Output the (X, Y) coordinate of the center of the cell containing the given text.  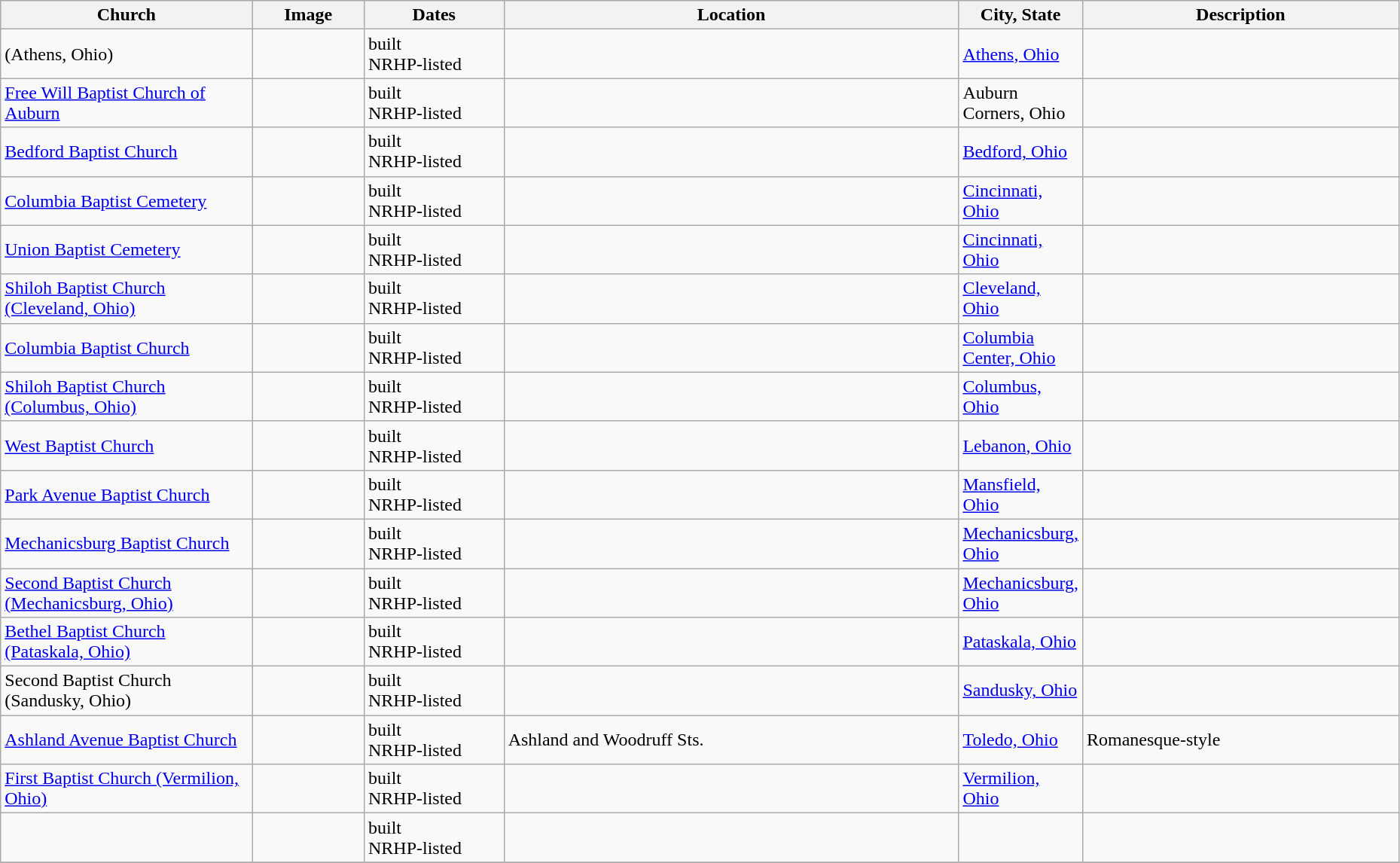
Church (127, 15)
(Athens, Ohio) (127, 54)
Shiloh Baptist Church (Columbus, Ohio) (127, 396)
Cleveland, Ohio (1021, 298)
Lebanon, Ohio (1021, 446)
First Baptist Church (Vermilion, Ohio) (127, 789)
Athens, Ohio (1021, 54)
City, State (1021, 15)
Dates (434, 15)
Description (1240, 15)
Mechanicsburg Baptist Church (127, 544)
Park Avenue Baptist Church (127, 494)
Columbus, Ohio (1021, 396)
Image (309, 15)
Columbia Baptist Church (127, 348)
Second Baptist Church (Sandusky, Ohio) (127, 691)
Sandusky, Ohio (1021, 691)
Auburn Corners, Ohio (1021, 102)
Ashland and Woodruff Sts. (731, 739)
West Baptist Church (127, 446)
Second Baptist Church (Mechanicsburg, Ohio) (127, 592)
Columbia Center, Ohio (1021, 348)
Pataskala, Ohio (1021, 642)
Location (731, 15)
Bedford Baptist Church (127, 152)
Free Will Baptist Church of Auburn (127, 102)
Ashland Avenue Baptist Church (127, 739)
Romanesque-style (1240, 739)
Shiloh Baptist Church (Cleveland, Ohio) (127, 298)
Vermilion, Ohio (1021, 789)
Union Baptist Cemetery (127, 250)
Toledo, Ohio (1021, 739)
Bedford, Ohio (1021, 152)
Mansfield, Ohio (1021, 494)
Bethel Baptist Church (Pataskala, Ohio) (127, 642)
Columbia Baptist Cemetery (127, 200)
